Locate the cell with the specified text and output its (X, Y) center coordinate. 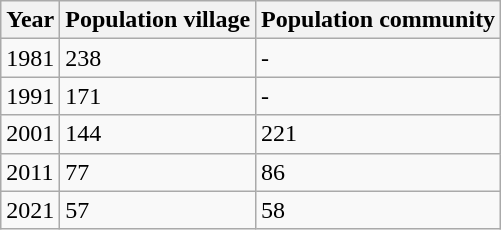
1991 (30, 96)
57 (158, 210)
1981 (30, 58)
2021 (30, 210)
86 (378, 172)
2001 (30, 134)
Population community (378, 20)
171 (158, 96)
144 (158, 134)
221 (378, 134)
58 (378, 210)
2011 (30, 172)
77 (158, 172)
Year (30, 20)
Population village (158, 20)
238 (158, 58)
